Detect which cell encompasses the target text, then output its [X, Y] center coordinate. 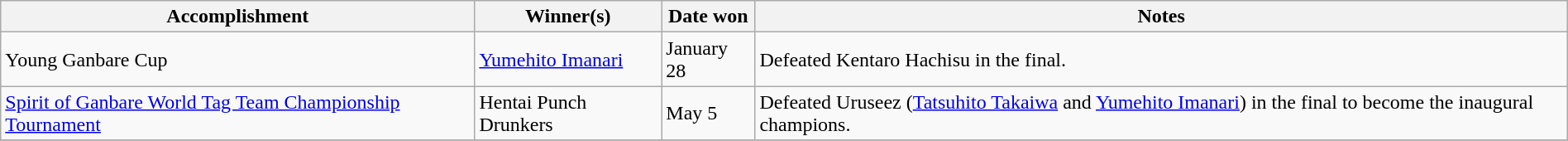
Yumehito Imanari [568, 60]
Spirit of Ganbare World Tag Team Championship Tournament [238, 113]
May 5 [708, 113]
Accomplishment [238, 17]
Date won [708, 17]
Young Ganbare Cup [238, 60]
Notes [1161, 17]
Winner(s) [568, 17]
Hentai Punch Drunkers [568, 113]
Defeated Kentaro Hachisu in the final. [1161, 60]
Defeated Uruseez (Tatsuhito Takaiwa and Yumehito Imanari) in the final to become the inaugural champions. [1161, 113]
January 28 [708, 60]
